Detect which cell encompasses the target text, then output its (X, Y) center coordinate. 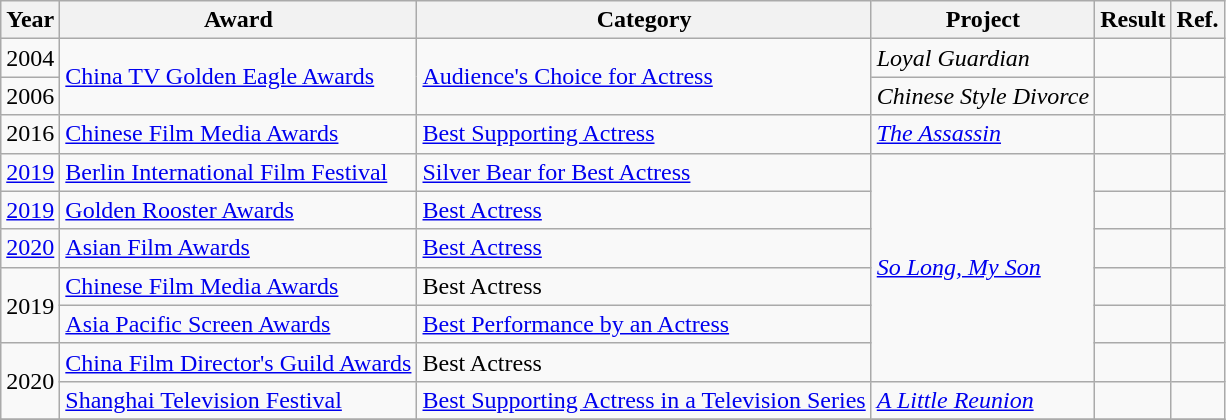
China TV Golden Eagle Awards (238, 77)
A Little Reunion (982, 400)
Chinese Style Divorce (982, 96)
Best Performance by an Actress (644, 324)
Golden Rooster Awards (238, 210)
Audience's Choice for Actress (644, 77)
2006 (30, 96)
Best Supporting Actress in a Television Series (644, 400)
Result (1133, 20)
Category (644, 20)
China Film Director's Guild Awards (238, 362)
The Assassin (982, 134)
Berlin International Film Festival (238, 172)
Asia Pacific Screen Awards (238, 324)
2016 (30, 134)
So Long, My Son (982, 267)
Year (30, 20)
Best Supporting Actress (644, 134)
Silver Bear for Best Actress (644, 172)
Loyal Guardian (982, 58)
Asian Film Awards (238, 248)
2004 (30, 58)
Shanghai Television Festival (238, 400)
Ref. (1198, 20)
Award (238, 20)
Project (982, 20)
